Provide the [X, Y] coordinate of the cell's center where the given text is located.  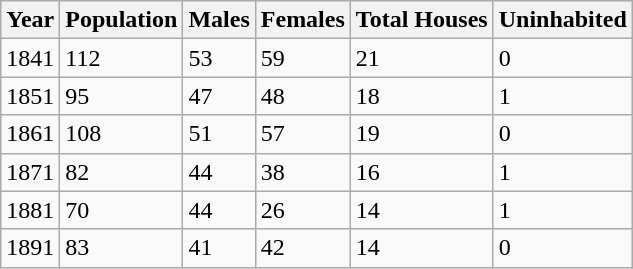
Total Houses [422, 20]
112 [122, 58]
48 [302, 96]
1891 [30, 248]
Males [219, 20]
47 [219, 96]
16 [422, 172]
59 [302, 58]
26 [302, 210]
1881 [30, 210]
82 [122, 172]
21 [422, 58]
Uninhabited [562, 20]
38 [302, 172]
53 [219, 58]
95 [122, 96]
57 [302, 134]
108 [122, 134]
1871 [30, 172]
83 [122, 248]
1841 [30, 58]
70 [122, 210]
51 [219, 134]
42 [302, 248]
18 [422, 96]
1851 [30, 96]
41 [219, 248]
Year [30, 20]
1861 [30, 134]
19 [422, 134]
Population [122, 20]
Females [302, 20]
